Return the [x, y] coordinate for the center point of the cell that contains the specified text.  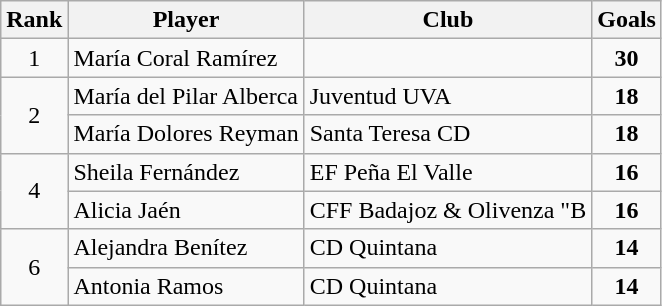
6 [34, 267]
Rank [34, 20]
Goals [627, 20]
CFF Badajoz & Olivenza "B [448, 210]
30 [627, 58]
4 [34, 191]
Juventud UVA [448, 96]
Club [448, 20]
María Dolores Reyman [186, 134]
Antonia Ramos [186, 286]
María del Pilar Alberca [186, 96]
Alejandra Benítez [186, 248]
Sheila Fernández [186, 172]
Alicia Jaén [186, 210]
1 [34, 58]
EF Peña El Valle [448, 172]
María Coral Ramírez [186, 58]
Santa Teresa CD [448, 134]
2 [34, 115]
Player [186, 20]
